Capture the cell that displays the provided text and extract its [x, y] central coordinate. 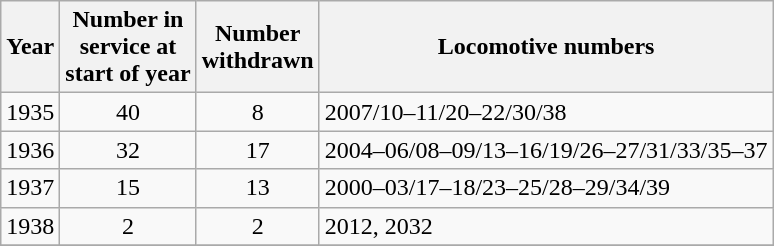
2000–03/17–18/23–25/28–29/34/39 [546, 188]
1938 [30, 226]
1936 [30, 150]
2012, 2032 [546, 226]
1937 [30, 188]
40 [128, 112]
Year [30, 47]
Locomotive numbers [546, 47]
1935 [30, 112]
17 [258, 150]
2007/10–11/20–22/30/38 [546, 112]
32 [128, 150]
15 [128, 188]
8 [258, 112]
Number inservice atstart of year [128, 47]
Numberwithdrawn [258, 47]
13 [258, 188]
2004–06/08–09/13–16/19/26–27/31/33/35–37 [546, 150]
